Extract the (x, y) coordinate from the center of the cell holding the provided text.  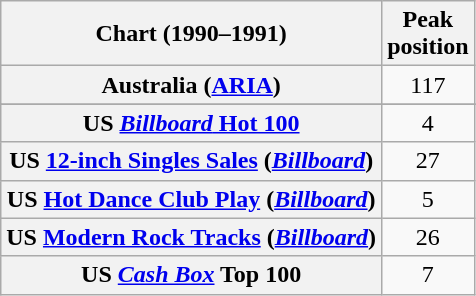
7 (428, 275)
Peakposition (428, 34)
US Modern Rock Tracks (Billboard) (192, 237)
US Hot Dance Club Play (Billboard) (192, 199)
Chart (1990–1991) (192, 34)
Australia (ARIA) (192, 85)
4 (428, 123)
US 12-inch Singles Sales (Billboard) (192, 161)
US Cash Box Top 100 (192, 275)
27 (428, 161)
5 (428, 199)
US Billboard Hot 100 (192, 123)
26 (428, 237)
117 (428, 85)
